Return the (x, y) coordinate for the center point of the cell that contains the specified text.  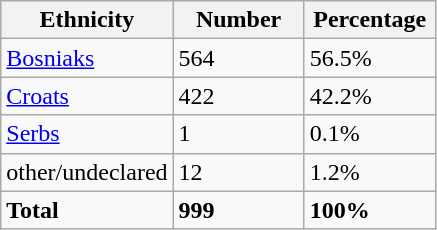
Serbs (87, 134)
other/undeclared (87, 172)
Croats (87, 96)
422 (238, 96)
999 (238, 210)
0.1% (370, 134)
1 (238, 134)
Number (238, 20)
100% (370, 210)
Percentage (370, 20)
Ethnicity (87, 20)
564 (238, 58)
56.5% (370, 58)
Bosniaks (87, 58)
Total (87, 210)
42.2% (370, 96)
12 (238, 172)
1.2% (370, 172)
